Search for the cell housing the specified text and yield its (X, Y) center coordinate. 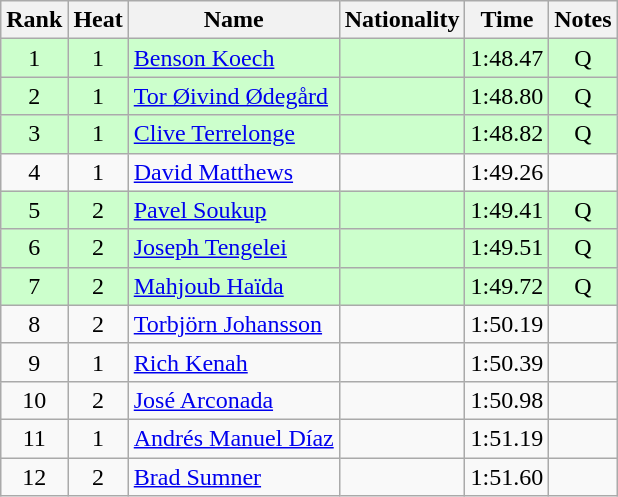
Brad Sumner (234, 477)
José Arconada (234, 400)
Notes (583, 20)
David Matthews (234, 172)
Clive Terrelonge (234, 134)
7 (34, 286)
Andrés Manuel Díaz (234, 438)
4 (34, 172)
1:51.60 (507, 477)
Rich Kenah (234, 362)
Benson Koech (234, 58)
9 (34, 362)
1:48.47 (507, 58)
11 (34, 438)
1:50.19 (507, 324)
Rank (34, 20)
Torbjörn Johansson (234, 324)
Time (507, 20)
1:49.72 (507, 286)
10 (34, 400)
1:48.82 (507, 134)
5 (34, 210)
1:50.39 (507, 362)
1:50.98 (507, 400)
1:48.80 (507, 96)
Pavel Soukup (234, 210)
Nationality (402, 20)
8 (34, 324)
3 (34, 134)
6 (34, 248)
12 (34, 477)
Tor Øivind Ødegård (234, 96)
1:49.26 (507, 172)
Heat (98, 20)
Joseph Tengelei (234, 248)
1:49.51 (507, 248)
1:51.19 (507, 438)
Mahjoub Haïda (234, 286)
Name (234, 20)
1:49.41 (507, 210)
